Search for the cell housing the specified text and yield its [X, Y] center coordinate. 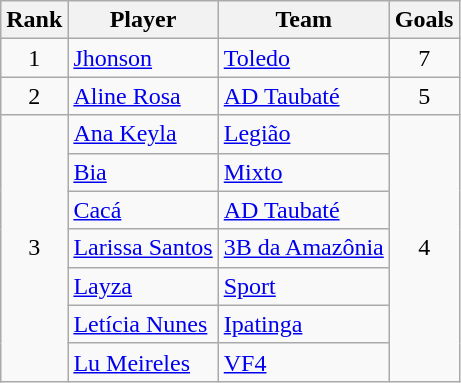
Mixto [304, 172]
Aline Rosa [143, 96]
1 [34, 58]
Goals [424, 20]
Legião [304, 134]
Letícia Nunes [143, 324]
Ipatinga [304, 324]
Layza [143, 286]
Cacá [143, 210]
4 [424, 248]
Rank [34, 20]
Bia [143, 172]
7 [424, 58]
5 [424, 96]
Larissa Santos [143, 248]
3B da Amazônia [304, 248]
Sport [304, 286]
Ana Keyla [143, 134]
Team [304, 20]
2 [34, 96]
Lu Meireles [143, 362]
Player [143, 20]
Toledo [304, 58]
3 [34, 248]
VF4 [304, 362]
Jhonson [143, 58]
